Scan for the cell matching the given text and deliver its [X, Y] coordinate at center. 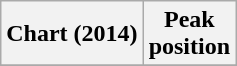
Peakposition [189, 34]
Chart (2014) [72, 34]
